From the cell containing the given text, extract its center point as [X, Y] coordinate. 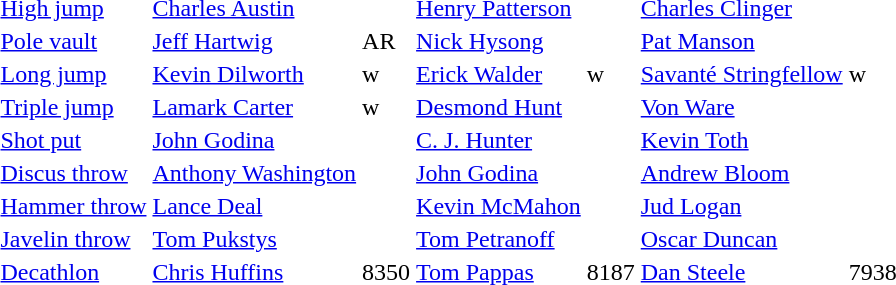
Jeff Hartwig [254, 41]
C. J. Hunter [499, 140]
Lance Deal [254, 206]
Anthony Washington [254, 173]
Erick Walder [499, 74]
Lamark Carter [254, 107]
Jud Logan [742, 206]
Oscar Duncan [742, 239]
Pat Manson [742, 41]
Kevin Dilworth [254, 74]
Savanté Stringfellow [742, 74]
Kevin Toth [742, 140]
AR [386, 41]
Tom Petranoff [499, 239]
Von Ware [742, 107]
Desmond Hunt [499, 107]
Kevin McMahon [499, 206]
Andrew Bloom [742, 173]
Nick Hysong [499, 41]
Tom Pukstys [254, 239]
